Provide the [X, Y] coordinate of the cell's center where the given text is located.  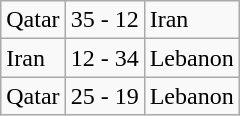
12 - 34 [104, 58]
35 - 12 [104, 20]
25 - 19 [104, 96]
